Scan for the cell matching the given text and deliver its (x, y) coordinate at center. 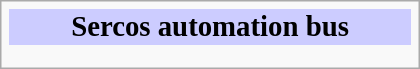
Sercos automation bus (210, 27)
